Capture the cell that displays the provided text and extract its [x, y] central coordinate. 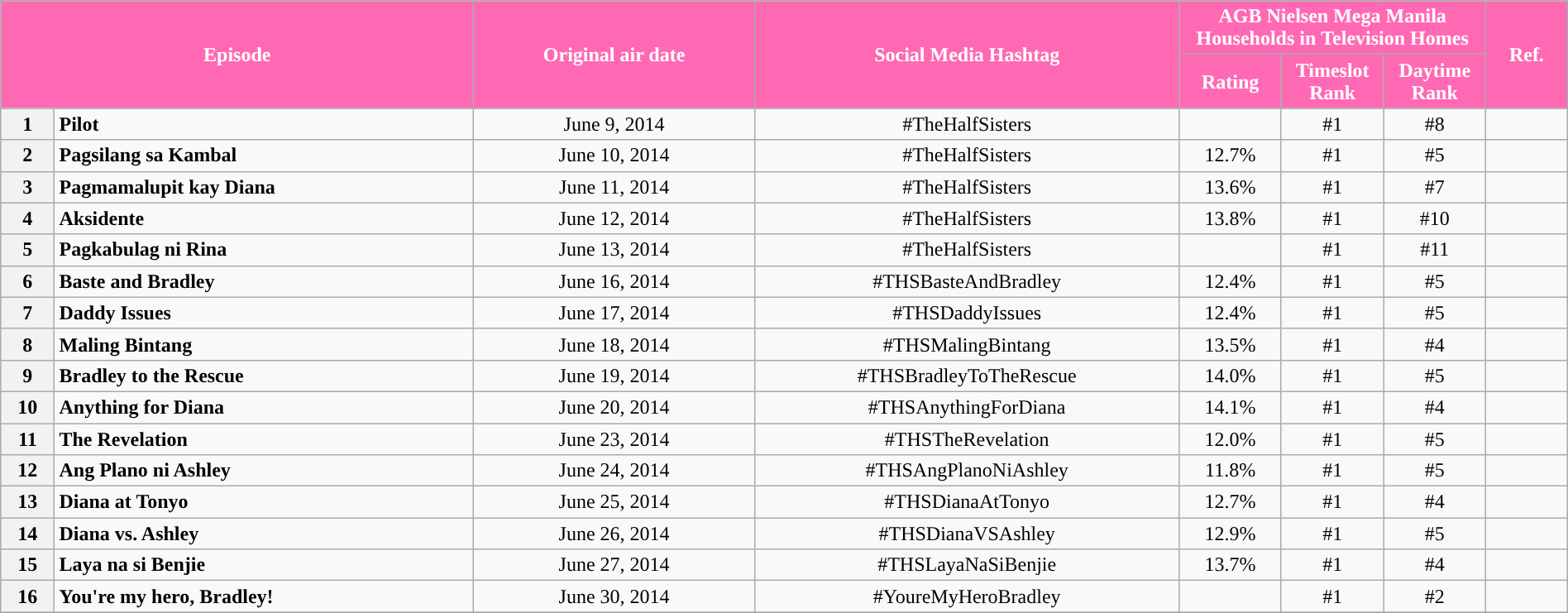
Original air date [614, 55]
The Revelation [265, 439]
Pagkabulag ni Rina [265, 250]
June 25, 2014 [614, 502]
Maling Bintang [265, 344]
#THSAnythingForDiana [966, 407]
Daytime Rank [1435, 81]
9 [28, 376]
#THSAngPlanoNiAshley [966, 471]
Diana vs. Ashley [265, 534]
#THSMalingBintang [966, 344]
14.0% [1231, 376]
#THSDaddyIssues [966, 313]
12 [28, 471]
2 [28, 156]
June 17, 2014 [614, 313]
6 [28, 281]
Diana at Tonyo [265, 502]
7 [28, 313]
13 [28, 502]
Pagsilang sa Kambal [265, 156]
#THSBradleyToTheRescue [966, 376]
#THSDianaVSAshley [966, 534]
Episode [237, 55]
June 24, 2014 [614, 471]
14 [28, 534]
Laya na si Benjie [265, 565]
June 11, 2014 [614, 187]
Anything for Diana [265, 407]
June 19, 2014 [614, 376]
3 [28, 187]
Social Media Hashtag [966, 55]
Ang Plano ni Ashley [265, 471]
#YoureMyHeroBradley [966, 596]
Ref. [1527, 55]
June 26, 2014 [614, 534]
Rating [1231, 81]
Bradley to the Rescue [265, 376]
Pilot [265, 124]
June 30, 2014 [614, 596]
June 9, 2014 [614, 124]
12.9% [1231, 534]
16 [28, 596]
Daddy Issues [265, 313]
12.0% [1231, 439]
13.7% [1231, 565]
8 [28, 344]
11.8% [1231, 471]
You're my hero, Bradley! [265, 596]
#8 [1435, 124]
#THSDianaAtTonyo [966, 502]
June 13, 2014 [614, 250]
13.5% [1231, 344]
June 23, 2014 [614, 439]
13.6% [1231, 187]
10 [28, 407]
5 [28, 250]
AGB Nielsen Mega Manila Households in Television Homes [1333, 28]
14.1% [1231, 407]
#THSLayaNaSiBenjie [966, 565]
June 16, 2014 [614, 281]
Pagmamalupit kay Diana [265, 187]
Baste and Bradley [265, 281]
#7 [1435, 187]
June 20, 2014 [614, 407]
Aksidente [265, 218]
June 12, 2014 [614, 218]
June 27, 2014 [614, 565]
June 10, 2014 [614, 156]
Timeslot Rank [1332, 81]
June 18, 2014 [614, 344]
1 [28, 124]
#THSTheRevelation [966, 439]
#2 [1435, 596]
13.8% [1231, 218]
#11 [1435, 250]
15 [28, 565]
4 [28, 218]
11 [28, 439]
#THSBasteAndBradley [966, 281]
#10 [1435, 218]
